Find where the given text appears and provide that cell's center as (x, y) coordinate. 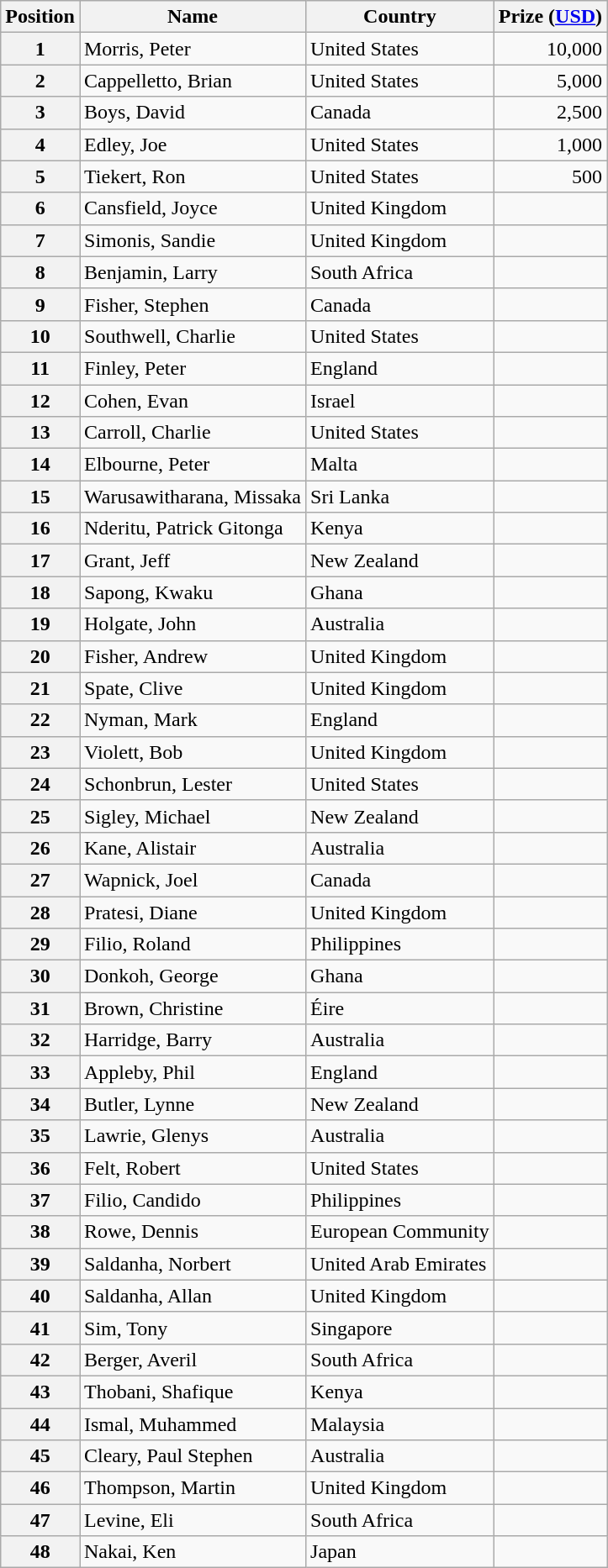
15 (40, 497)
12 (40, 401)
29 (40, 944)
17 (40, 560)
32 (40, 1040)
Rowe, Dennis (192, 1232)
41 (40, 1328)
1 (40, 49)
3 (40, 113)
Felt, Robert (192, 1168)
Spate, Clive (192, 688)
46 (40, 1488)
43 (40, 1392)
48 (40, 1552)
Wapnick, Joel (192, 880)
42 (40, 1360)
Filio, Roland (192, 944)
Sri Lanka (400, 497)
Lawrie, Glenys (192, 1136)
Fisher, Andrew (192, 656)
Country (400, 17)
10 (40, 336)
26 (40, 848)
28 (40, 912)
Nakai, Ken (192, 1552)
Ismal, Muhammed (192, 1424)
Southwell, Charlie (192, 336)
44 (40, 1424)
36 (40, 1168)
Edley, Joe (192, 145)
Violett, Bob (192, 752)
Filio, Candido (192, 1200)
8 (40, 272)
27 (40, 880)
20 (40, 656)
Appleby, Phil (192, 1072)
7 (40, 240)
38 (40, 1232)
Sapong, Kwaku (192, 592)
Butler, Lynne (192, 1104)
31 (40, 1008)
30 (40, 976)
Cleary, Paul Stephen (192, 1456)
Fisher, Stephen (192, 304)
Berger, Averil (192, 1360)
Boys, David (192, 113)
Morris, Peter (192, 49)
Malta (400, 465)
5,000 (550, 81)
35 (40, 1136)
Harridge, Barry (192, 1040)
Finley, Peter (192, 368)
1,000 (550, 145)
Kane, Alistair (192, 848)
Pratesi, Diane (192, 912)
Thompson, Martin (192, 1488)
45 (40, 1456)
40 (40, 1296)
Brown, Christine (192, 1008)
Cappelletto, Brian (192, 81)
Nyman, Mark (192, 720)
United Arab Emirates (400, 1264)
Sim, Tony (192, 1328)
21 (40, 688)
Nderitu, Patrick Gitonga (192, 529)
2 (40, 81)
Singapore (400, 1328)
Position (40, 17)
Tiekert, Ron (192, 176)
14 (40, 465)
47 (40, 1520)
25 (40, 816)
Prize (USD) (550, 17)
Grant, Jeff (192, 560)
Holgate, John (192, 624)
Carroll, Charlie (192, 433)
Malaysia (400, 1424)
Saldanha, Allan (192, 1296)
Donkoh, George (192, 976)
18 (40, 592)
10,000 (550, 49)
19 (40, 624)
European Community (400, 1232)
Israel (400, 401)
Sigley, Michael (192, 816)
Elbourne, Peter (192, 465)
6 (40, 208)
33 (40, 1072)
16 (40, 529)
Cohen, Evan (192, 401)
Warusawitharana, Missaka (192, 497)
Schonbrun, Lester (192, 784)
4 (40, 145)
2,500 (550, 113)
37 (40, 1200)
Levine, Eli (192, 1520)
24 (40, 784)
Saldanha, Norbert (192, 1264)
34 (40, 1104)
5 (40, 176)
9 (40, 304)
Name (192, 17)
23 (40, 752)
22 (40, 720)
13 (40, 433)
Éire (400, 1008)
Simonis, Sandie (192, 240)
Japan (400, 1552)
Thobani, Shafique (192, 1392)
39 (40, 1264)
Benjamin, Larry (192, 272)
500 (550, 176)
Cansfield, Joyce (192, 208)
11 (40, 368)
